For the text-containing cell, return its midpoint in [X, Y] coordinate format. 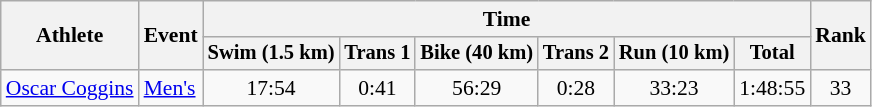
Oscar Coggins [70, 88]
Swim (1.5 km) [272, 54]
Run (10 km) [674, 54]
Trans 1 [377, 54]
Total [772, 54]
1:48:55 [772, 88]
17:54 [272, 88]
Trans 2 [576, 54]
Athlete [70, 36]
Time [507, 19]
Rank [840, 36]
33 [840, 88]
0:41 [377, 88]
Event [171, 36]
Men's [171, 88]
Bike (40 km) [476, 54]
56:29 [476, 88]
0:28 [576, 88]
33:23 [674, 88]
